From the cell containing the given text, extract its center point as (X, Y) coordinate. 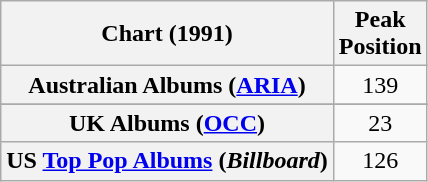
US Top Pop Albums (Billboard) (168, 161)
139 (380, 85)
126 (380, 161)
Chart (1991) (168, 34)
PeakPosition (380, 34)
23 (380, 123)
Australian Albums (ARIA) (168, 85)
UK Albums (OCC) (168, 123)
